Extract the [X, Y] coordinate from the center of the cell holding the provided text.  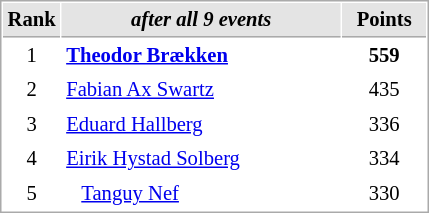
Points [384, 20]
Tanguy Nef [202, 194]
Theodor Brækken [202, 56]
Rank [32, 20]
Eirik Hystad Solberg [202, 158]
5 [32, 194]
Fabian Ax Swartz [202, 90]
3 [32, 124]
334 [384, 158]
4 [32, 158]
559 [384, 56]
after all 9 events [202, 20]
2 [32, 90]
330 [384, 194]
435 [384, 90]
1 [32, 56]
336 [384, 124]
Eduard Hallberg [202, 124]
